Search for the cell housing the specified text and yield its (X, Y) center coordinate. 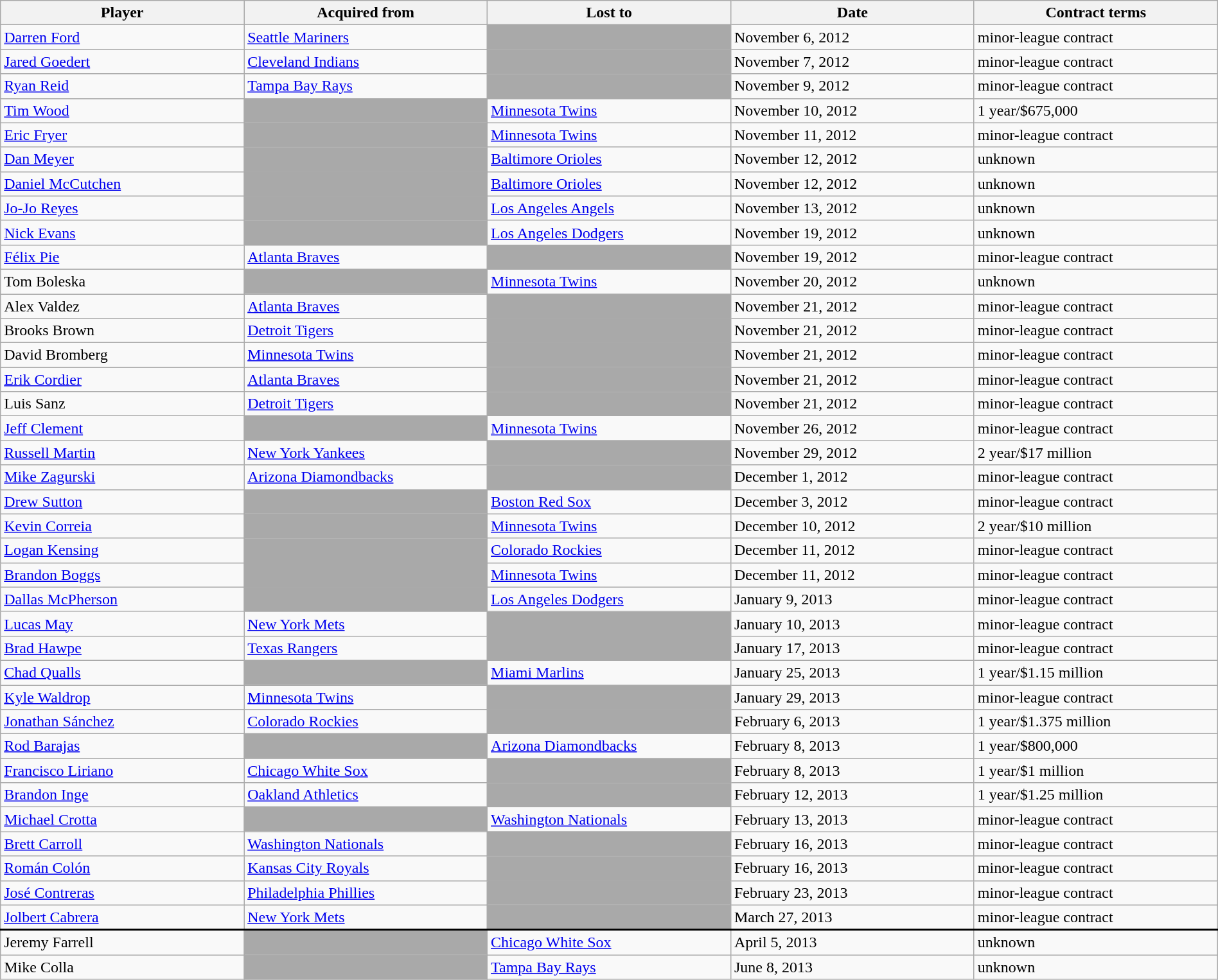
1 year/$800,000 (1096, 746)
Erik Cordier (122, 380)
Darren Ford (122, 37)
Lucas May (122, 624)
Philadelphia Phillies (366, 893)
Jared Goedert (122, 62)
Román Colón (122, 868)
1 year/$1.25 million (1096, 795)
1 year/$1 million (1096, 771)
November 29, 2012 (852, 453)
Alex Valdez (122, 306)
Texas Rangers (366, 648)
November 9, 2012 (852, 86)
January 10, 2013 (852, 624)
Brad Hawpe (122, 648)
Jeff Clement (122, 428)
Mike Colla (122, 967)
March 27, 2013 (852, 917)
Drew Sutton (122, 502)
Seattle Mariners (366, 37)
2 year/$10 million (1096, 526)
November 6, 2012 (852, 37)
Miami Marlins (609, 672)
Cleveland Indians (366, 62)
Dallas McPherson (122, 599)
Los Angeles Angels (609, 208)
Kevin Correia (122, 526)
Daniel McCutchen (122, 184)
Russell Martin (122, 453)
Brandon Inge (122, 795)
New York Yankees (366, 453)
Kyle Waldrop (122, 697)
Brooks Brown (122, 331)
November 10, 2012 (852, 110)
Nick Evans (122, 232)
Contract terms (1096, 13)
Acquired from (366, 13)
November 20, 2012 (852, 281)
David Bromberg (122, 355)
November 7, 2012 (852, 62)
January 17, 2013 (852, 648)
November 26, 2012 (852, 428)
Dan Meyer (122, 159)
Luis Sanz (122, 404)
December 3, 2012 (852, 502)
1 year/$1.15 million (1096, 672)
Tom Boleska (122, 281)
January 25, 2013 (852, 672)
February 23, 2013 (852, 893)
Jeremy Farrell (122, 943)
Oakland Athletics (366, 795)
November 13, 2012 (852, 208)
Player (122, 13)
Mike Zagurski (122, 477)
Date (852, 13)
1 year/$675,000 (1096, 110)
1 year/$1.375 million (1096, 722)
April 5, 2013 (852, 943)
Ryan Reid (122, 86)
Félix Pie (122, 257)
February 12, 2013 (852, 795)
Francisco Liriano (122, 771)
December 10, 2012 (852, 526)
Kansas City Royals (366, 868)
José Contreras (122, 893)
Rod Barajas (122, 746)
Michael Crotta (122, 819)
Lost to (609, 13)
Eric Fryer (122, 135)
Jolbert Cabrera (122, 917)
Chad Qualls (122, 672)
November 11, 2012 (852, 135)
Jonathan Sánchez (122, 722)
Brett Carroll (122, 844)
February 6, 2013 (852, 722)
Brandon Boggs (122, 575)
2 year/$17 million (1096, 453)
Jo-Jo Reyes (122, 208)
December 1, 2012 (852, 477)
Boston Red Sox (609, 502)
January 29, 2013 (852, 697)
Tim Wood (122, 110)
Logan Kensing (122, 550)
January 9, 2013 (852, 599)
February 13, 2013 (852, 819)
June 8, 2013 (852, 967)
